For the text-containing cell, return its midpoint in [x, y] coordinate format. 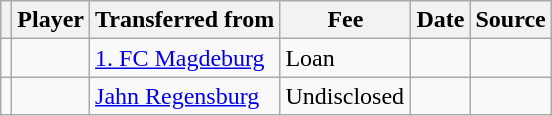
Transferred from [185, 20]
Player [51, 20]
Jahn Regensburg [185, 96]
Date [440, 20]
Source [510, 20]
Fee [346, 20]
Undisclosed [346, 96]
Loan [346, 58]
1. FC Magdeburg [185, 58]
